Capture the cell that displays the provided text and extract its [X, Y] central coordinate. 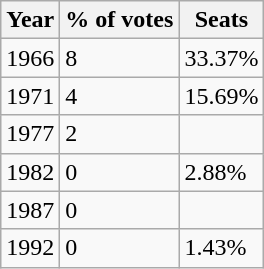
2 [120, 134]
1992 [30, 248]
Seats [222, 20]
1987 [30, 210]
1966 [30, 58]
8 [120, 58]
2.88% [222, 172]
Year [30, 20]
1.43% [222, 248]
15.69% [222, 96]
1982 [30, 172]
4 [120, 96]
% of votes [120, 20]
1971 [30, 96]
33.37% [222, 58]
1977 [30, 134]
